Find where the given text appears and provide that cell's center as (x, y) coordinate. 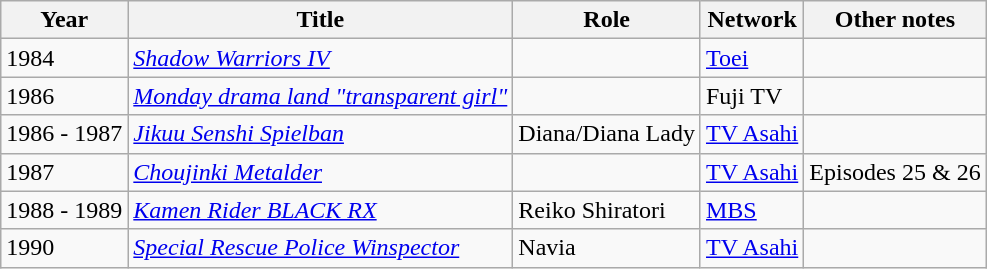
Special Rescue Police Winspector (320, 248)
Jikuu Senshi Spielban (320, 134)
Title (320, 20)
Fuji TV (752, 96)
Navia (607, 248)
Episodes 25 & 26 (895, 172)
Shadow Warriors IV (320, 58)
Choujinki Metalder (320, 172)
Year (64, 20)
MBS (752, 210)
Other notes (895, 20)
Kamen Rider BLACK RX (320, 210)
Monday drama land "transparent girl" (320, 96)
1986 (64, 96)
1987 (64, 172)
1986 - 1987 (64, 134)
Network (752, 20)
Diana/Diana Lady (607, 134)
Role (607, 20)
1990 (64, 248)
Reiko Shiratori (607, 210)
1984 (64, 58)
1988 - 1989 (64, 210)
Toei (752, 58)
